Return the [x, y] coordinate for the center point of the cell that contains the specified text.  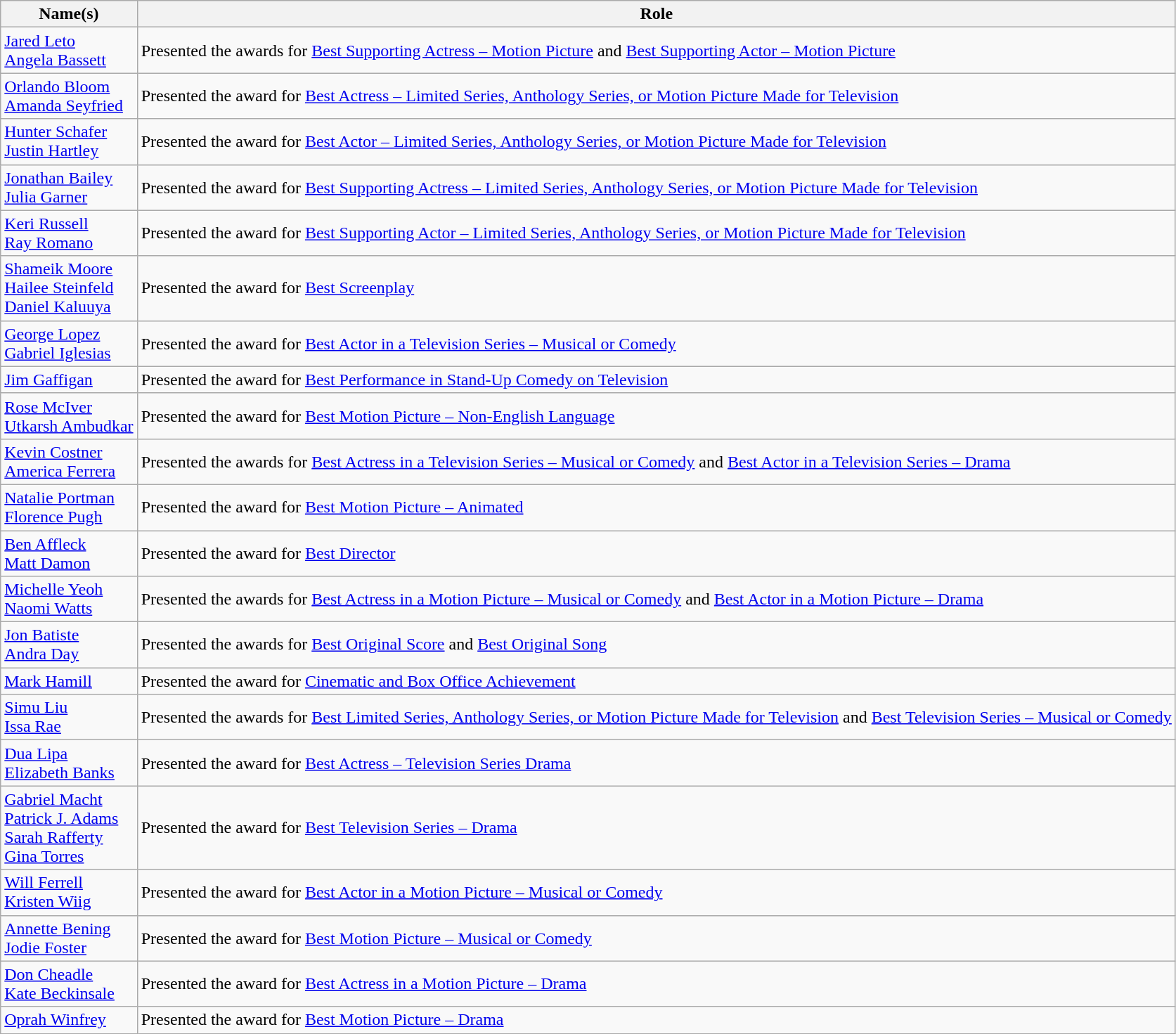
Presented the award for Best Actor in a Television Series – Musical or Comedy [657, 343]
Shameik MooreHailee SteinfeldDaniel Kaluuya [69, 288]
Simu LiuIssa Rae [69, 717]
Name(s) [69, 14]
Presented the awards for Best Actress in a Motion Picture – Musical or Comedy and Best Actor in a Motion Picture – Drama [657, 599]
Presented the award for Best Performance in Stand-Up Comedy on Television [657, 380]
Presented the award for Best Screenplay [657, 288]
Will FerrellKristen Wiig [69, 893]
Presented the award for Best Supporting Actor – Limited Series, Anthology Series, or Motion Picture Made for Television [657, 233]
Presented the award for Best Actress – Television Series Drama [657, 763]
Role [657, 14]
Gabriel MachtPatrick J. AdamsSarah RaffertyGina Torres [69, 828]
Jon BatisteAndra Day [69, 645]
Annette BeningJodie Foster [69, 938]
Presented the award for Cinematic and Box Office Achievement [657, 681]
Presented the award for Best Actor – Limited Series, Anthology Series, or Motion Picture Made for Television [657, 142]
Presented the awards for Best Supporting Actress – Motion Picture and Best Supporting Actor – Motion Picture [657, 51]
Presented the award for Best Motion Picture – Non-English Language [657, 416]
Keri RussellRay Romano [69, 233]
Presented the award for Best Television Series – Drama [657, 828]
Presented the awards for Best Original Score and Best Original Song [657, 645]
Orlando BloomAmanda Seyfried [69, 96]
Mark Hamill [69, 681]
Presented the award for Best Motion Picture – Drama [657, 1020]
Presented the award for Best Actress – Limited Series, Anthology Series, or Motion Picture Made for Television [657, 96]
Presented the award for Best Supporting Actress – Limited Series, Anthology Series, or Motion Picture Made for Television [657, 187]
Natalie PortmanFlorence Pugh [69, 508]
Dua LipaElizabeth Banks [69, 763]
Presented the award for Best Motion Picture – Animated [657, 508]
Presented the award for Best Actress in a Motion Picture – Drama [657, 984]
Presented the award for Best Director [657, 552]
Jim Gaffigan [69, 380]
Oprah Winfrey [69, 1020]
Presented the award for Best Motion Picture – Musical or Comedy [657, 938]
Jonathan BaileyJulia Garner [69, 187]
Michelle YeohNaomi Watts [69, 599]
Rose McIverUtkarsh Ambudkar [69, 416]
Presented the award for Best Actor in a Motion Picture – Musical or Comedy [657, 893]
Presented the awards for Best Limited Series, Anthology Series, or Motion Picture Made for Television and Best Television Series – Musical or Comedy [657, 717]
Presented the awards for Best Actress in a Television Series – Musical or Comedy and Best Actor in a Television Series – Drama [657, 461]
Don CheadleKate Beckinsale [69, 984]
Kevin CostnerAmerica Ferrera [69, 461]
Ben AffleckMatt Damon [69, 552]
George LopezGabriel Iglesias [69, 343]
Hunter SchaferJustin Hartley [69, 142]
Jared LetoAngela Bassett [69, 51]
